For the text-containing cell, return its midpoint in (X, Y) coordinate format. 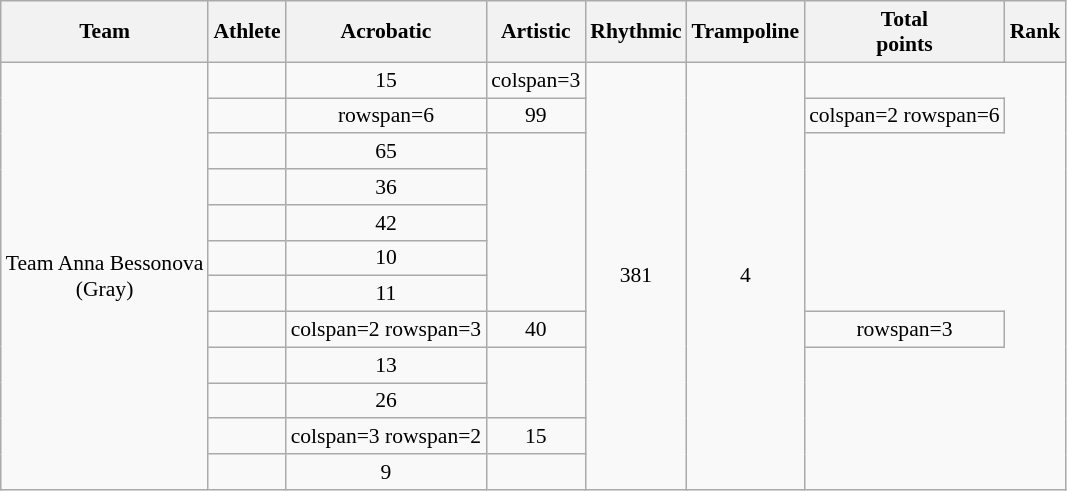
Team Anna Bessonova(Gray) (105, 276)
13 (386, 365)
4 (746, 276)
colspan=2 rowspan=6 (904, 116)
381 (636, 276)
rowspan=6 (386, 116)
Athlete (246, 32)
Team (105, 32)
colspan=3 rowspan=2 (386, 437)
11 (386, 294)
Acrobatic (386, 32)
Totalpoints (904, 32)
rowspan=3 (904, 330)
26 (386, 401)
42 (386, 223)
Rank (1036, 32)
Trampoline (746, 32)
Artistic (536, 32)
10 (386, 258)
99 (536, 116)
colspan=3 (536, 80)
Rhythmic (636, 32)
40 (536, 330)
65 (386, 152)
9 (386, 472)
colspan=2 rowspan=3 (386, 330)
36 (386, 187)
